Locate the cell with the specified text and output its (x, y) center coordinate. 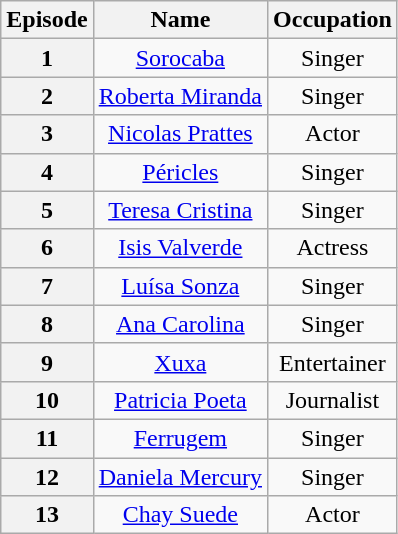
Nicolas Prattes (180, 134)
13 (47, 515)
9 (47, 362)
Patricia Poeta (180, 400)
Actress (333, 248)
Daniela Mercury (180, 477)
Chay Suede (180, 515)
Teresa Cristina (180, 210)
Luísa Sonza (180, 286)
2 (47, 96)
10 (47, 400)
Sorocaba (180, 58)
12 (47, 477)
5 (47, 210)
Journalist (333, 400)
Roberta Miranda (180, 96)
8 (47, 324)
7 (47, 286)
Name (180, 20)
6 (47, 248)
Entertainer (333, 362)
Occupation (333, 20)
Ana Carolina (180, 324)
Ferrugem (180, 438)
11 (47, 438)
1 (47, 58)
Isis Valverde (180, 248)
4 (47, 172)
Episode (47, 20)
3 (47, 134)
Péricles (180, 172)
Xuxa (180, 362)
